For the text-containing cell, return its midpoint in (X, Y) coordinate format. 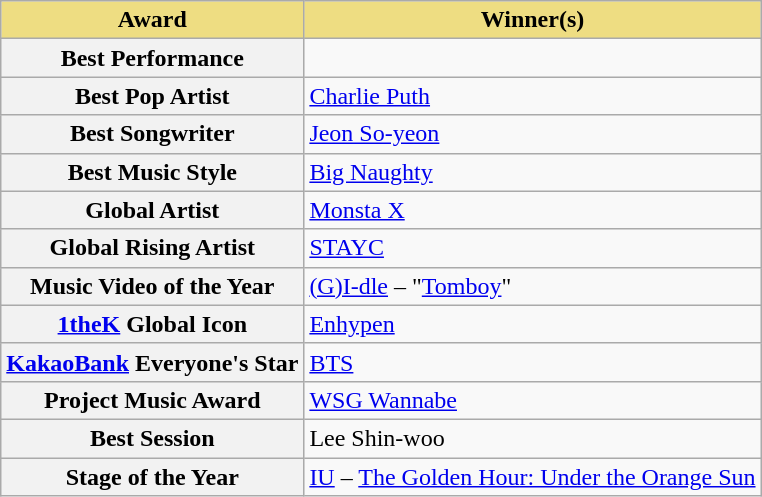
Jeon So-yeon (532, 134)
Project Music Award (152, 400)
KakaoBank Everyone's Star (152, 362)
Monsta X (532, 210)
Best Pop Artist (152, 96)
Global Artist (152, 210)
BTS (532, 362)
Charlie Puth (532, 96)
Winner(s) (532, 20)
Enhypen (532, 324)
Big Naughty (532, 172)
Best Songwriter (152, 134)
Best Session (152, 438)
Stage of the Year (152, 477)
1theK Global Icon (152, 324)
Music Video of the Year (152, 286)
Lee Shin-woo (532, 438)
Best Performance (152, 58)
Best Music Style (152, 172)
STAYC (532, 248)
Award (152, 20)
Global Rising Artist (152, 248)
IU – The Golden Hour: Under the Orange Sun (532, 477)
WSG Wannabe (532, 400)
(G)I-dle – "Tomboy" (532, 286)
